Return (X, Y) of the center of cell containing provided text 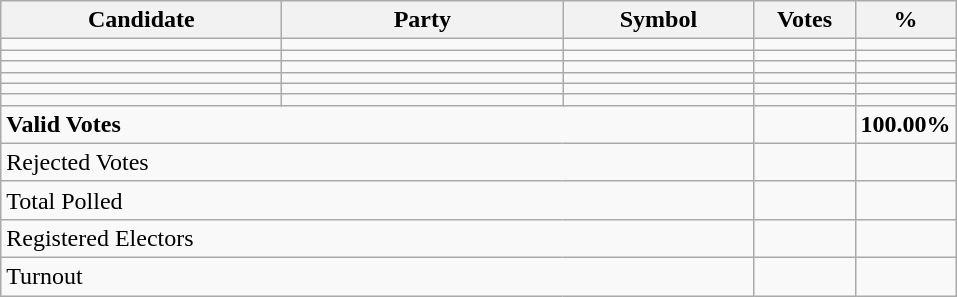
Symbol (658, 20)
% (906, 20)
100.00% (906, 124)
Candidate (142, 20)
Total Polled (378, 200)
Valid Votes (378, 124)
Votes (804, 20)
Registered Electors (378, 238)
Turnout (378, 276)
Party (422, 20)
Rejected Votes (378, 162)
